From the cell containing the given text, extract its center point as [X, Y] coordinate. 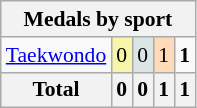
Medals by sport [98, 19]
Total [56, 90]
Taekwondo [56, 55]
